Capture the cell that displays the provided text and extract its (X, Y) central coordinate. 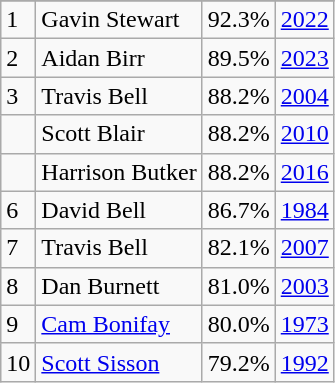
2004 (304, 96)
92.3% (238, 20)
2016 (304, 172)
6 (18, 210)
2003 (304, 286)
89.5% (238, 58)
2023 (304, 58)
Dan Burnett (119, 286)
79.2% (238, 362)
2 (18, 58)
2010 (304, 134)
8 (18, 286)
1 (18, 20)
3 (18, 96)
Cam Bonifay (119, 324)
Gavin Stewart (119, 20)
1973 (304, 324)
80.0% (238, 324)
7 (18, 248)
David Bell (119, 210)
Aidan Birr (119, 58)
81.0% (238, 286)
Scott Blair (119, 134)
Scott Sisson (119, 362)
Harrison Butker (119, 172)
86.7% (238, 210)
1992 (304, 362)
1984 (304, 210)
9 (18, 324)
2007 (304, 248)
10 (18, 362)
82.1% (238, 248)
2022 (304, 20)
